Locate the cell with the specified text and output its [X, Y] center coordinate. 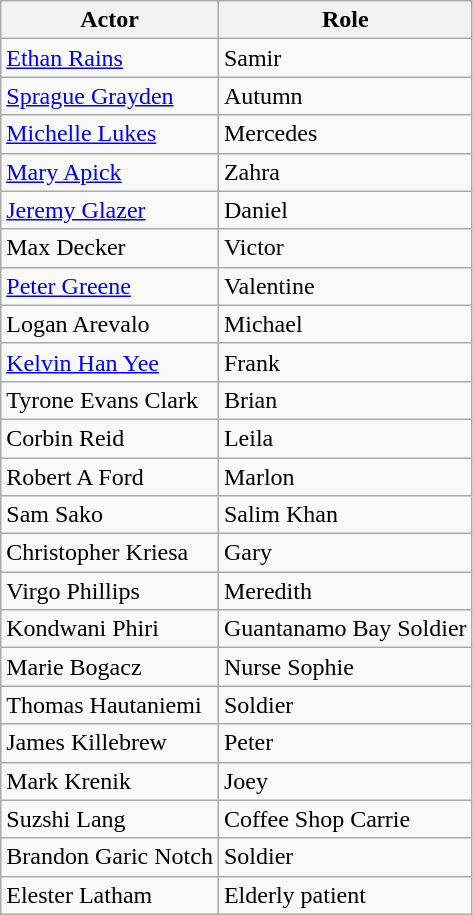
Thomas Hautaniemi [110, 705]
Zahra [345, 172]
James Killebrew [110, 743]
Gary [345, 553]
Kondwani Phiri [110, 629]
Mercedes [345, 134]
Samir [345, 58]
Suzshi Lang [110, 819]
Sam Sako [110, 515]
Jeremy Glazer [110, 210]
Mark Krenik [110, 781]
Michelle Lukes [110, 134]
Peter Greene [110, 286]
Marie Bogacz [110, 667]
Brian [345, 400]
Mary Apick [110, 172]
Tyrone Evans Clark [110, 400]
Virgo Phillips [110, 591]
Corbin Reid [110, 438]
Peter [345, 743]
Kelvin Han Yee [110, 362]
Sprague Grayden [110, 96]
Elderly patient [345, 895]
Logan Arevalo [110, 324]
Daniel [345, 210]
Frank [345, 362]
Joey [345, 781]
Guantanamo Bay Soldier [345, 629]
Salim Khan [345, 515]
Actor [110, 20]
Ethan Rains [110, 58]
Marlon [345, 477]
Leila [345, 438]
Michael [345, 324]
Nurse Sophie [345, 667]
Role [345, 20]
Brandon Garic Notch [110, 857]
Autumn [345, 96]
Elester Latham [110, 895]
Coffee Shop Carrie [345, 819]
Victor [345, 248]
Robert A Ford [110, 477]
Max Decker [110, 248]
Meredith [345, 591]
Valentine [345, 286]
Christopher Kriesa [110, 553]
